Output the (X, Y) coordinate of the center of the cell containing the given text.  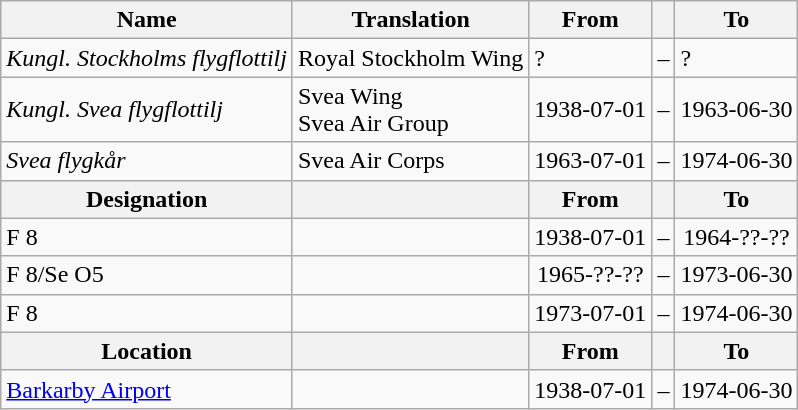
1963-06-30 (736, 110)
Kungl. Svea flygflottilj (147, 110)
Location (147, 351)
1963-07-01 (590, 161)
Translation (410, 20)
Svea Air Corps (410, 161)
1973-06-30 (736, 275)
1965-??-?? (590, 275)
Royal Stockholm Wing (410, 58)
Name (147, 20)
F 8/Se O5 (147, 275)
Barkarby Airport (147, 389)
Svea WingSvea Air Group (410, 110)
Designation (147, 199)
Kungl. Stockholms flygflottilj (147, 58)
1964-??-?? (736, 237)
1973-07-01 (590, 313)
Svea flygkår (147, 161)
